For the text-containing cell, return its midpoint in [X, Y] coordinate format. 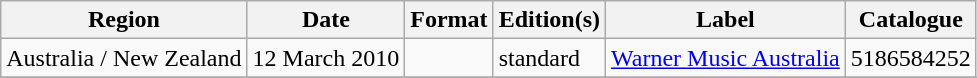
Edition(s) [549, 20]
Catalogue [910, 20]
Warner Music Australia [726, 58]
12 March 2010 [326, 58]
5186584252 [910, 58]
Australia / New Zealand [124, 58]
Date [326, 20]
Region [124, 20]
Format [449, 20]
standard [549, 58]
Label [726, 20]
